Return the (x, y) coordinate for the center point of the cell that contains the specified text.  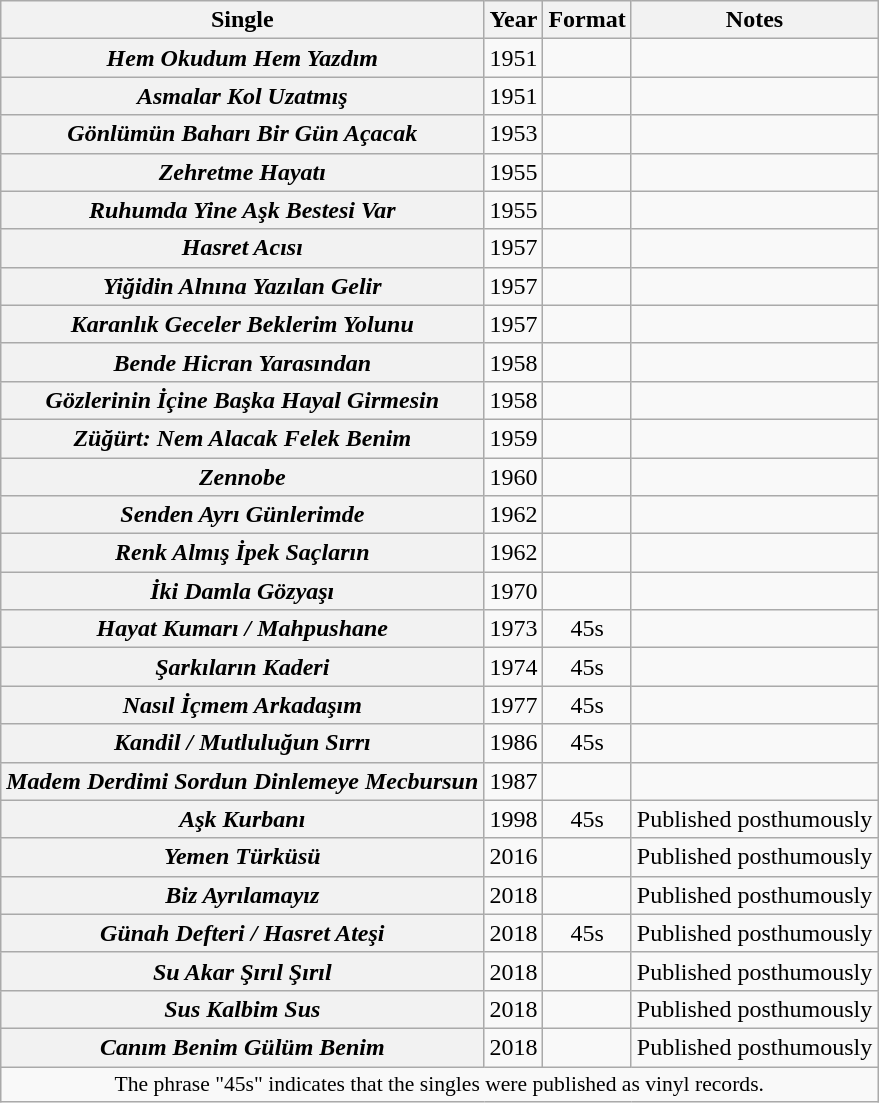
Günah Defteri / Hasret Ateşi (242, 933)
İki Damla Gözyaşı (242, 591)
Yiğidin Alnına Yazılan Gelir (242, 286)
1973 (514, 629)
Gönlümün Baharı Bir Gün Açacak (242, 134)
Nasıl İçmem Arkadaşım (242, 705)
Format (587, 20)
Renk Almış İpek Saçların (242, 553)
Year (514, 20)
Sus Kalbim Sus (242, 1009)
Yemen Türküsü (242, 857)
Hem Okudum Hem Yazdım (242, 58)
Biz Ayrılamayız (242, 895)
Gözlerinin İçine Başka Hayal Girmesin (242, 400)
1998 (514, 819)
Single (242, 20)
1974 (514, 667)
1987 (514, 781)
Karanlık Geceler Beklerim Yolunu (242, 324)
Hayat Kumarı / Mahpushane (242, 629)
1986 (514, 743)
1977 (514, 705)
Asmalar Kol Uzatmış (242, 96)
1960 (514, 477)
Madem Derdimi Sordun Dinlemeye Mecbursun (242, 781)
Hasret Acısı (242, 248)
Notes (754, 20)
1970 (514, 591)
Şarkıların Kaderi (242, 667)
Bende Hicran Yarasından (242, 362)
Canım Benim Gülüm Benim (242, 1047)
Ruhumda Yine Aşk Bestesi Var (242, 210)
Senden Ayrı Günlerimde (242, 515)
2016 (514, 857)
1959 (514, 438)
Aşk Kurbanı (242, 819)
Züğürt: Nem Alacak Felek Benim (242, 438)
The phrase "45s" indicates that the singles were published as vinyl records. (440, 1084)
1953 (514, 134)
Su Akar Şırıl Şırıl (242, 971)
Zehretme Hayatı (242, 172)
Kandil / Mutluluğun Sırrı (242, 743)
Zennobe (242, 477)
